Locate the cell with the specified text and output its [x, y] center coordinate. 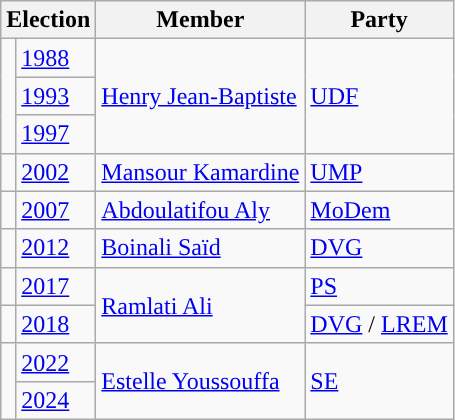
Election [48, 20]
2024 [56, 400]
1997 [56, 134]
UDF [379, 96]
DVG [379, 248]
2012 [56, 248]
DVG / LREM [379, 324]
2022 [56, 362]
SE [379, 381]
Estelle Youssouffa [200, 381]
Member [200, 20]
Abdoulatifou Aly [200, 210]
Party [379, 20]
2007 [56, 210]
Boinali Saïd [200, 248]
PS [379, 286]
UMP [379, 172]
1988 [56, 58]
1993 [56, 96]
2017 [56, 286]
Henry Jean-Baptiste [200, 96]
MoDem [379, 210]
Mansour Kamardine [200, 172]
Ramlati Ali [200, 305]
2002 [56, 172]
2018 [56, 324]
